Scan for the cell matching the given text and deliver its [X, Y] coordinate at center. 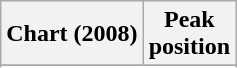
Chart (2008) [72, 34]
Peak position [189, 34]
